Output the [X, Y] coordinate of the center of the cell containing the given text.  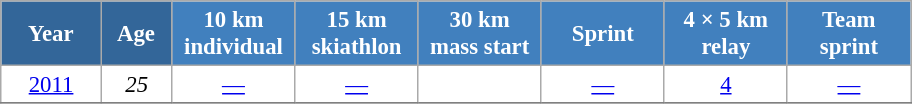
10 km individual [234, 34]
2011 [52, 85]
4 × 5 km relay [726, 34]
15 km skiathlon [356, 34]
Year [52, 34]
4 [726, 85]
Team sprint [848, 34]
Sprint [602, 34]
30 km mass start [480, 34]
25 [136, 85]
Age [136, 34]
